Identify which cell holds the provided text, then report its [x, y] central coordinate. 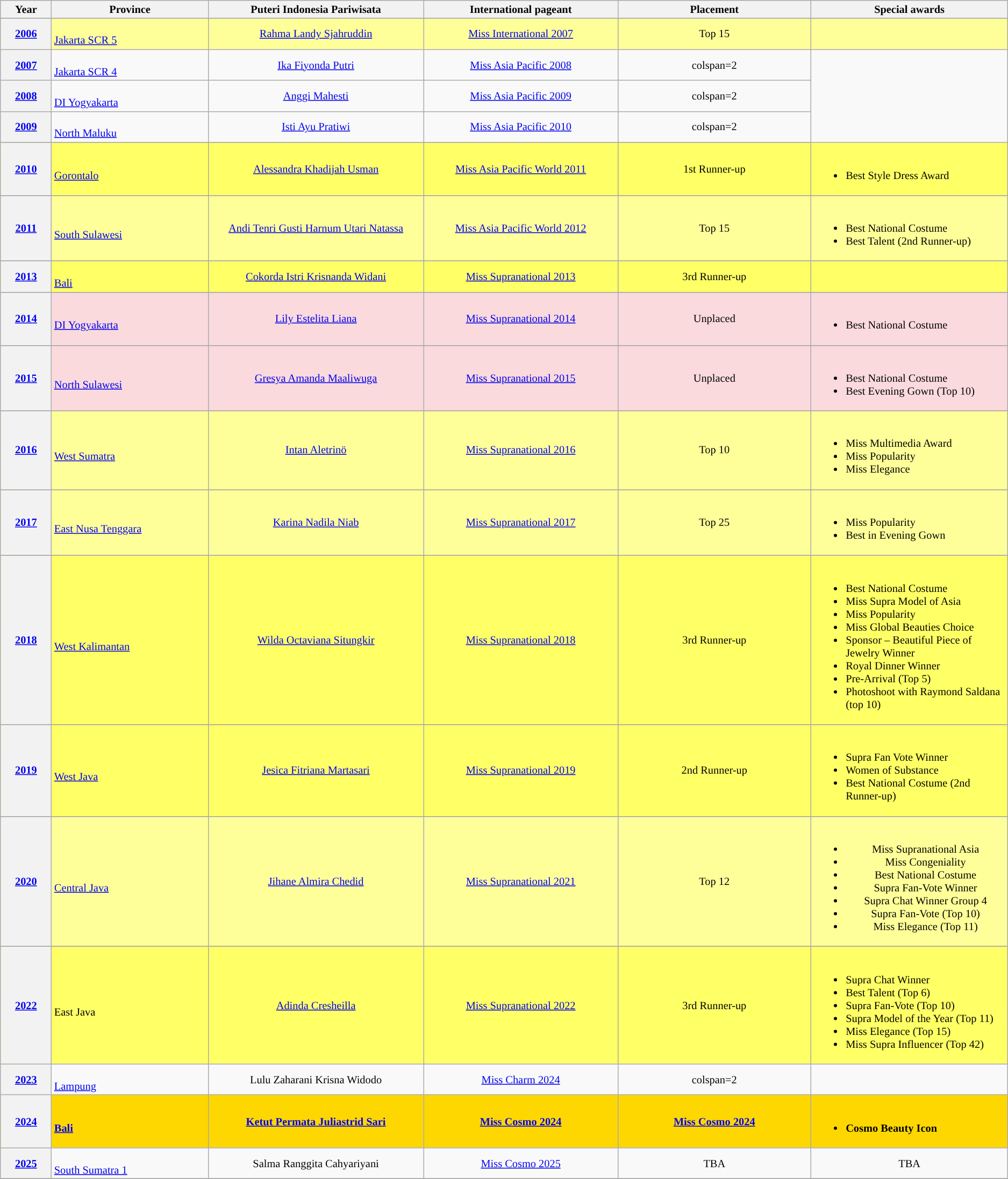
West Java [130, 770]
2006 [26, 34]
Best National Costume [910, 318]
1st Runner-up [714, 169]
Miss Supranational 2022 [520, 1005]
Miss Charm 2024 [520, 1080]
Miss Supranational 2016 [520, 450]
2nd Runner-up [714, 770]
2013 [26, 277]
Cokorda Istri Krisnanda Widani [316, 277]
International pageant [520, 9]
Jesica Fitriana Martasari [316, 770]
Best National CostumeBest Talent (2nd Runner-up) [910, 228]
Jihane Almira Chedid [316, 881]
2018 [26, 640]
Supra Chat WinnerBest Talent (Top 6)Supra Fan-Vote (Top 10)Supra Model of the Year (Top 11)Miss Elegance (Top 15)Miss Supra Influencer (Top 42) [910, 1005]
Top 12 [714, 881]
Province [130, 9]
Miss International 2007 [520, 34]
Gresya Amanda Maaliwuga [316, 378]
South Sumatra 1 [130, 1163]
Miss Supranational 2021 [520, 881]
2025 [26, 1163]
Alessandra Khadijah Usman [316, 169]
Miss PopularityBest in Evening Gown [910, 522]
Ketut Permata Juliastrid Sari [316, 1121]
Jakarta SCR 4 [130, 65]
2014 [26, 318]
North Sulawesi [130, 378]
West Kalimantan [130, 640]
Jakarta SCR 5 [130, 34]
Special awards [910, 9]
Puteri Indonesia Pariwisata [316, 9]
Andi Tenri Gusti Harnum Utari Natassa [316, 228]
2011 [26, 228]
2007 [26, 65]
Miss Supranational 2019 [520, 770]
Placement [714, 9]
Best National CostumeBest Evening Gown (Top 10) [910, 378]
South Sulawesi [130, 228]
Miss Multimedia AwardMiss PopularityMiss Elegance [910, 450]
Year [26, 9]
Lulu Zaharani Krisna Widodo [316, 1080]
Miss Asia Pacific 2009 [520, 96]
Miss Asia Pacific 2010 [520, 127]
Miss Asia Pacific World 2011 [520, 169]
2015 [26, 378]
Salma Ranggita Cahyariyani [316, 1163]
Top 10 [714, 450]
West Sumatra [130, 450]
Miss Cosmo 2025 [520, 1163]
Miss Supranational 2013 [520, 277]
Rahma Landy Sjahruddin [316, 34]
Miss Asia Pacific 2008 [520, 65]
North Maluku [130, 127]
Miss Asia Pacific World 2012 [520, 228]
Wilda Octaviana Situngkir [316, 640]
Intan Aletrinö [316, 450]
Supra Fan Vote WinnerWomen of SubstanceBest National Costume (2nd Runner-up) [910, 770]
2017 [26, 522]
Miss Supranational 2018 [520, 640]
Miss Supranational 2015 [520, 378]
Miss Supranational 2014 [520, 318]
Ika Fiyonda Putri [316, 65]
2023 [26, 1080]
2008 [26, 96]
2019 [26, 770]
Cosmo Beauty Icon [910, 1121]
Central Java [130, 881]
Miss Supranational 2017 [520, 522]
2016 [26, 450]
East Java [130, 1005]
Gorontalo [130, 169]
East Nusa Tenggara [130, 522]
Lampung [130, 1080]
Top 25 [714, 522]
Anggi Mahesti [316, 96]
Lily Estelita Liana [316, 318]
2022 [26, 1005]
Karina Nadila Niab [316, 522]
2009 [26, 127]
2010 [26, 169]
Isti Ayu Pratiwi [316, 127]
Adinda Cresheilla [316, 1005]
2024 [26, 1121]
Best Style Dress Award [910, 169]
2020 [26, 881]
